Provide the [X, Y] coordinate of the cell's center where the given text is located.  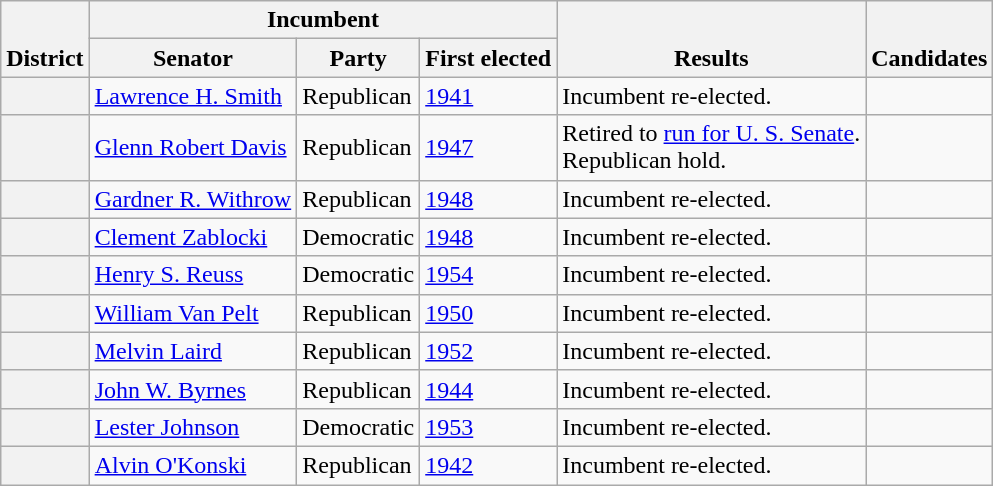
1947 [488, 148]
1944 [488, 389]
John W. Byrnes [193, 389]
Candidates [930, 39]
District [45, 39]
1953 [488, 427]
Lawrence H. Smith [193, 96]
Alvin O'Konski [193, 465]
Clement Zablocki [193, 237]
1942 [488, 465]
William Van Pelt [193, 313]
Results [712, 39]
Melvin Laird [193, 351]
1941 [488, 96]
Retired to run for U. S. Senate.Republican hold. [712, 148]
Senator [193, 58]
Henry S. Reuss [193, 275]
Party [358, 58]
1954 [488, 275]
First elected [488, 58]
1952 [488, 351]
Gardner R. Withrow [193, 199]
Lester Johnson [193, 427]
Incumbent [323, 20]
Glenn Robert Davis [193, 148]
1950 [488, 313]
